Capture the cell that displays the provided text and extract its (x, y) central coordinate. 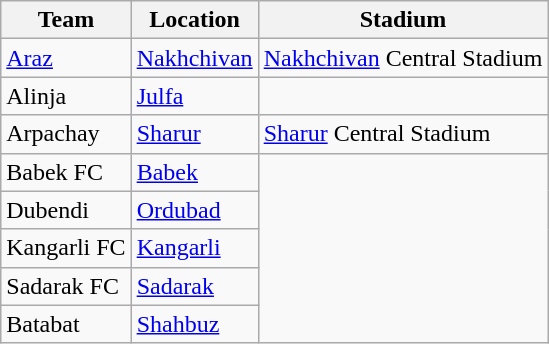
Team (66, 20)
Sadarak FC (66, 286)
Babek (194, 172)
Araz (66, 58)
Nakhchivan (194, 58)
Shahbuz (194, 324)
Julfa (194, 96)
Stadium (403, 20)
Kangarli (194, 248)
Sadarak (194, 286)
Location (194, 20)
Sharur Central Stadium (403, 134)
Dubendi (66, 210)
Batabat (66, 324)
Alinja (66, 96)
Sharur (194, 134)
Arpachay (66, 134)
Ordubad (194, 210)
Nakhchivan Central Stadium (403, 58)
Babek FC (66, 172)
Kangarli FC (66, 248)
